Detect which cell encompasses the target text, then output its (x, y) center coordinate. 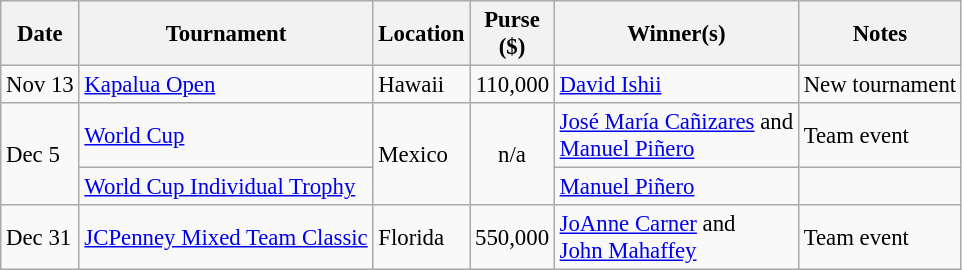
Kapalua Open (226, 85)
David Ishii (676, 85)
Purse($) (512, 34)
Location (422, 34)
JoAnne Carner and John Mahaffey (676, 238)
Dec 5 (40, 154)
Manuel Piñero (676, 187)
José María Cañizares and Manuel Piñero (676, 136)
Tournament (226, 34)
Winner(s) (676, 34)
Nov 13 (40, 85)
110,000 (512, 85)
World Cup Individual Trophy (226, 187)
Date (40, 34)
Florida (422, 238)
Dec 31 (40, 238)
Notes (880, 34)
New tournament (880, 85)
JCPenney Mixed Team Classic (226, 238)
Mexico (422, 154)
n/a (512, 154)
Hawaii (422, 85)
550,000 (512, 238)
World Cup (226, 136)
